For the text-containing cell, return its midpoint in [x, y] coordinate format. 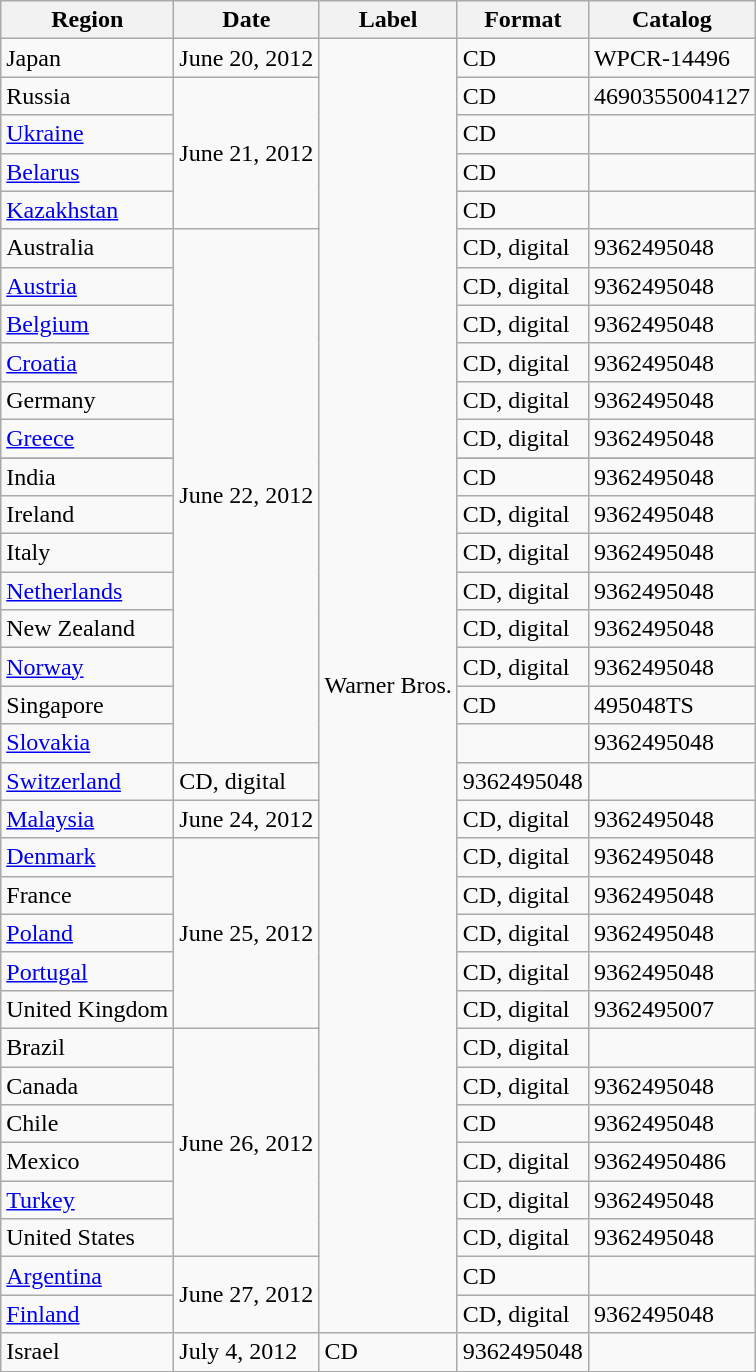
Austria [88, 286]
Region [88, 20]
Malaysia [88, 819]
Slovakia [88, 743]
Date [246, 20]
Format [522, 20]
Australia [88, 248]
Israel [88, 1352]
Switzerland [88, 781]
Brazil [88, 1047]
Kazakhstan [88, 210]
9362495007 [672, 1009]
Japan [88, 58]
India [88, 477]
Warner Bros. [388, 686]
Denmark [88, 857]
June 26, 2012 [246, 1142]
Greece [88, 438]
Ireland [88, 515]
Canada [88, 1085]
June 25, 2012 [246, 933]
Singapore [88, 705]
New Zealand [88, 629]
Belgium [88, 324]
Poland [88, 933]
June 27, 2012 [246, 1295]
Belarus [88, 172]
June 20, 2012 [246, 58]
Chile [88, 1124]
Mexico [88, 1162]
Germany [88, 400]
Italy [88, 553]
4690355004127 [672, 96]
Norway [88, 667]
June 22, 2012 [246, 496]
France [88, 895]
Portugal [88, 971]
United Kingdom [88, 1009]
Netherlands [88, 591]
United States [88, 1238]
Ukraine [88, 134]
Argentina [88, 1276]
June 21, 2012 [246, 153]
Finland [88, 1314]
July 4, 2012 [246, 1352]
June 24, 2012 [246, 819]
Turkey [88, 1200]
Catalog [672, 20]
Croatia [88, 362]
WPCR-14496 [672, 58]
Label [388, 20]
495048TS [672, 705]
Russia [88, 96]
93624950486 [672, 1162]
